Capture the cell that displays the provided text and extract its (X, Y) central coordinate. 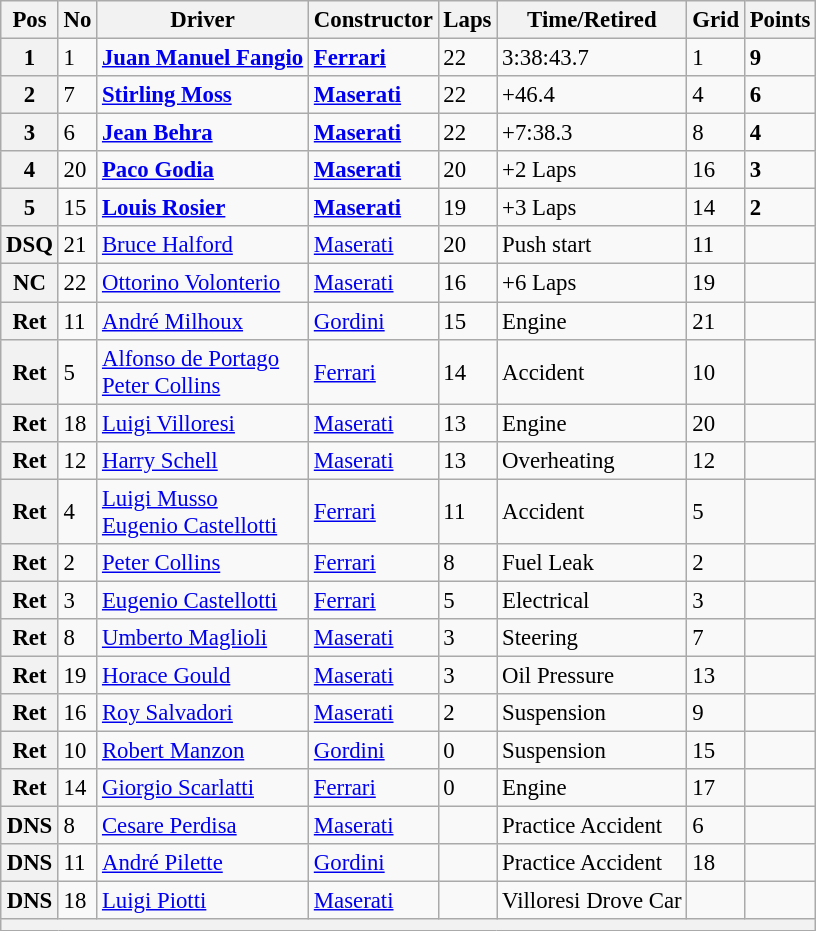
+7:38.3 (592, 133)
Laps (468, 20)
Bruce Halford (203, 245)
Pos (30, 20)
Umberto Maglioli (203, 638)
Harry Schell (203, 460)
Constructor (374, 20)
Juan Manuel Fangio (203, 58)
Ottorino Volonterio (203, 283)
Horace Gould (203, 675)
Steering (592, 638)
Louis Rosier (203, 208)
Paco Godia (203, 170)
Roy Salvadori (203, 713)
+3 Laps (592, 208)
Fuel Leak (592, 563)
Time/Retired (592, 20)
Jean Behra (203, 133)
Luigi Villoresi (203, 423)
Grid (716, 20)
André Milhoux (203, 321)
+6 Laps (592, 283)
Robert Manzon (203, 751)
Eugenio Castellotti (203, 600)
Oil Pressure (592, 675)
+46.4 (592, 95)
Peter Collins (203, 563)
Villoresi Drove Car (592, 901)
3:38:43.7 (592, 58)
Cesare Perdisa (203, 826)
Electrical (592, 600)
+2 Laps (592, 170)
André Pilette (203, 863)
Giorgio Scarlatti (203, 788)
Luigi Musso Eugenio Castellotti (203, 512)
Alfonso de Portago Peter Collins (203, 372)
DSQ (30, 245)
Push start (592, 245)
Driver (203, 20)
NC (30, 283)
Luigi Piotti (203, 901)
Stirling Moss (203, 95)
Points (780, 20)
Overheating (592, 460)
17 (716, 788)
No (77, 20)
